Determine the (X, Y) coordinate at the center of the cell enclosing the given text.  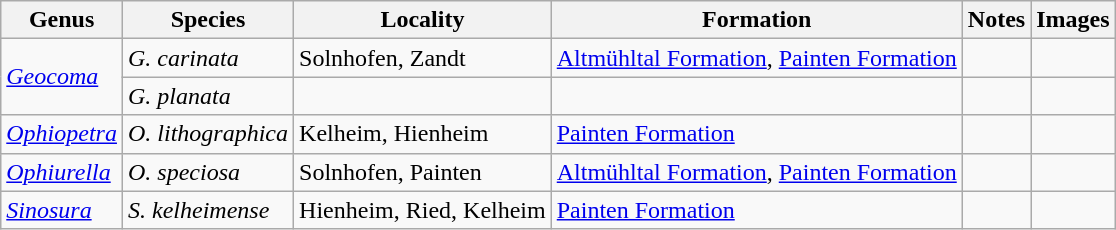
Images (1073, 20)
Ophiopetra (62, 134)
S. kelheimense (208, 210)
Geocoma (62, 77)
O. speciosa (208, 172)
Formation (756, 20)
Species (208, 20)
O. lithographica (208, 134)
Notes (996, 20)
Solnhofen, Zandt (423, 58)
Genus (62, 20)
G. planata (208, 96)
Solnhofen, Painten (423, 172)
Sinosura (62, 210)
Locality (423, 20)
Kelheim, Hienheim (423, 134)
G. carinata (208, 58)
Hienheim, Ried, Kelheim (423, 210)
Ophiurella (62, 172)
